Pinpoint the cell where the given text exists, returning its [X, Y] midpoint coordinate. 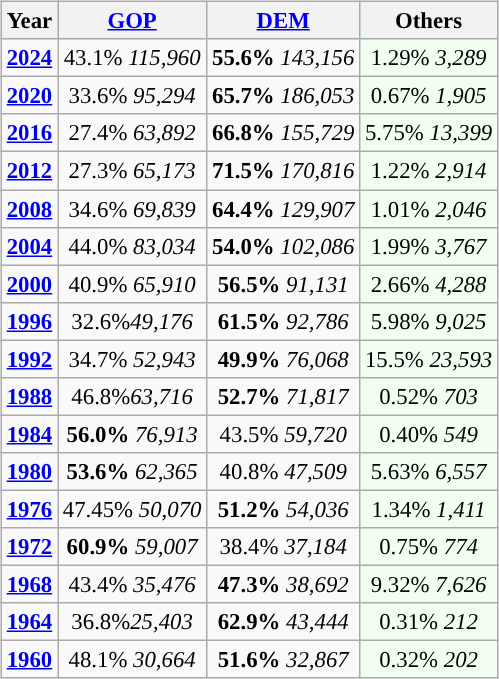
47.45% 50,070 [132, 509]
34.7% 52,943 [132, 359]
33.6% 95,294 [132, 96]
64.4% 129,907 [284, 209]
2012 [29, 171]
15.5% 23,593 [429, 359]
38.4% 37,184 [284, 547]
1.29% 3,289 [429, 58]
48.1% 30,664 [132, 660]
Year [29, 21]
51.2% 54,036 [284, 509]
40.9% 65,910 [132, 284]
51.6% 32,867 [284, 660]
0.67% 1,905 [429, 96]
34.6% 69,839 [132, 209]
GOP [132, 21]
0.31% 212 [429, 622]
56.0% 76,913 [132, 434]
1992 [29, 359]
0.75% 774 [429, 547]
47.3% 38,692 [284, 584]
0.52% 703 [429, 396]
2004 [29, 246]
2000 [29, 284]
5.98% 9,025 [429, 321]
2.66% 4,288 [429, 284]
1964 [29, 622]
1.34% 1,411 [429, 509]
1.01% 2,046 [429, 209]
53.6% 62,365 [132, 472]
1988 [29, 396]
9.32% 7,626 [429, 584]
1996 [29, 321]
54.0% 102,086 [284, 246]
52.7% 71,817 [284, 396]
2024 [29, 58]
2020 [29, 96]
43.5% 59,720 [284, 434]
44.0% 83,034 [132, 246]
1.99% 3,767 [429, 246]
1984 [29, 434]
Others [429, 21]
49.9% 76,068 [284, 359]
1976 [29, 509]
71.5% 170,816 [284, 171]
1960 [29, 660]
27.4% 63,892 [132, 133]
66.8% 155,729 [284, 133]
40.8% 47,509 [284, 472]
1972 [29, 547]
0.40% 549 [429, 434]
62.9% 43,444 [284, 622]
0.32% 202 [429, 660]
32.6%49,176 [132, 321]
60.9% 59,007 [132, 547]
43.4% 35,476 [132, 584]
1980 [29, 472]
5.75% 13,399 [429, 133]
2016 [29, 133]
46.8%63,716 [132, 396]
1968 [29, 584]
65.7% 186,053 [284, 96]
61.5% 92,786 [284, 321]
1.22% 2,914 [429, 171]
36.8%25,403 [132, 622]
2008 [29, 209]
56.5% 91,131 [284, 284]
55.6% 143,156 [284, 58]
DEM [284, 21]
43.1% 115,960 [132, 58]
5.63% 6,557 [429, 472]
27.3% 65,173 [132, 171]
